Find where the given text appears and provide that cell's center as (X, Y) coordinate. 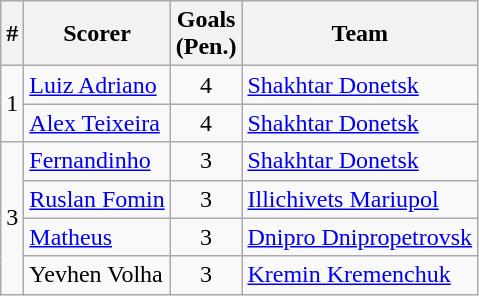
Dnipro Dnipropetrovsk (360, 237)
1 (12, 104)
Yevhen Volha (97, 275)
Fernandinho (97, 161)
Illichivets Mariupol (360, 199)
# (12, 34)
Goals(Pen.) (206, 34)
Scorer (97, 34)
Kremin Kremenchuk (360, 275)
Luiz Adriano (97, 85)
Team (360, 34)
Alex Teixeira (97, 123)
Matheus (97, 237)
Ruslan Fomin (97, 199)
